Determine the (x, y) coordinate at the center of the cell enclosing the given text.  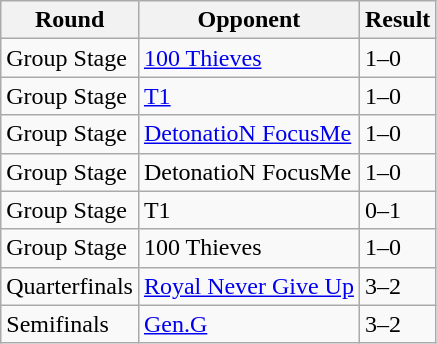
Opponent (248, 20)
Result (397, 20)
Gen.G (248, 324)
Round (70, 20)
Quarterfinals (70, 286)
Semifinals (70, 324)
Royal Never Give Up (248, 286)
0–1 (397, 210)
